From the cell containing the given text, extract its center point as (x, y) coordinate. 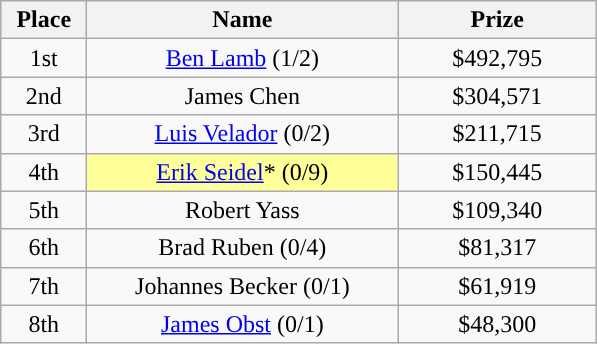
Luis Velador (0/2) (242, 134)
5th (44, 210)
Erik Seidel* (0/9) (242, 172)
3rd (44, 134)
1st (44, 58)
Name (242, 20)
Place (44, 20)
$492,795 (498, 58)
2nd (44, 96)
$304,571 (498, 96)
$48,300 (498, 324)
Brad Ruben (0/4) (242, 248)
James Chen (242, 96)
Ben Lamb (1/2) (242, 58)
Robert Yass (242, 210)
James Obst (0/1) (242, 324)
Prize (498, 20)
4th (44, 172)
6th (44, 248)
8th (44, 324)
7th (44, 286)
$81,317 (498, 248)
$61,919 (498, 286)
Johannes Becker (0/1) (242, 286)
$109,340 (498, 210)
$150,445 (498, 172)
$211,715 (498, 134)
